Return the [x, y] coordinate for the center point of the cell that contains the specified text.  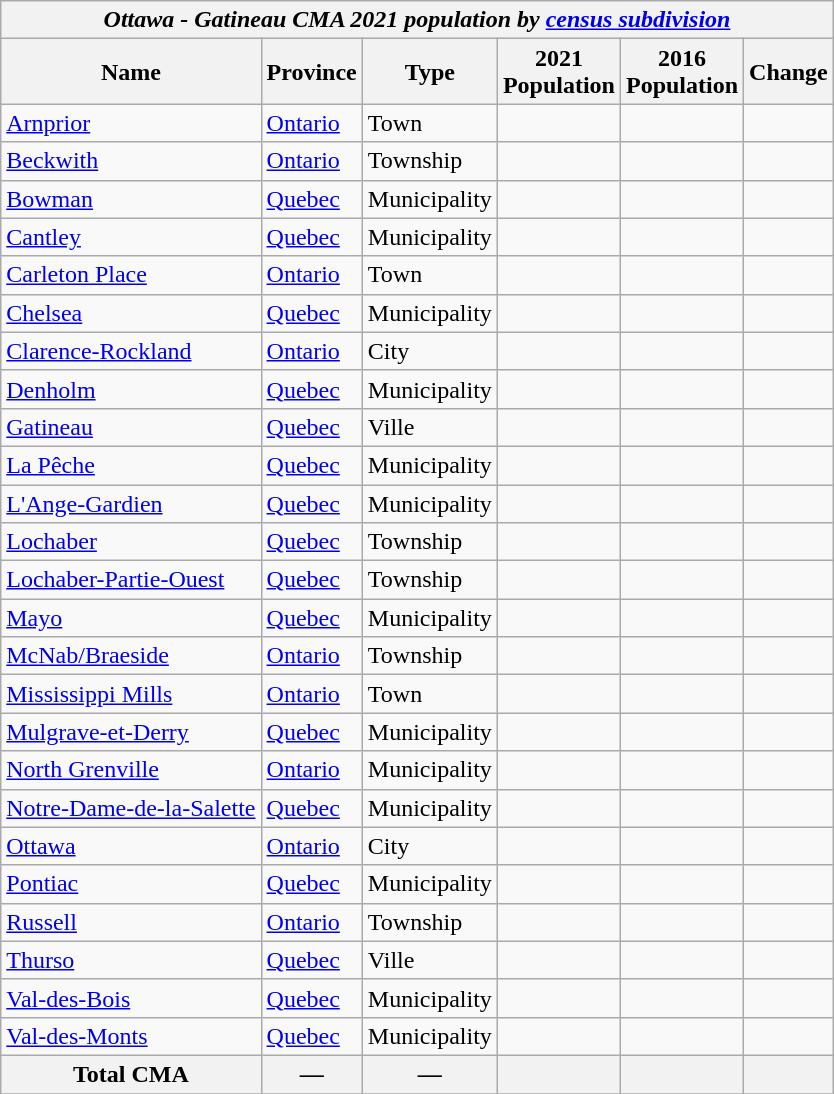
Province [312, 72]
Ottawa [131, 846]
La Pêche [131, 465]
Lochaber-Partie-Ouest [131, 580]
Thurso [131, 960]
Cantley [131, 237]
Val-des-Bois [131, 998]
Gatineau [131, 427]
McNab/Braeside [131, 656]
Mulgrave-et-Derry [131, 732]
Mayo [131, 618]
Bowman [131, 199]
Change [789, 72]
Val-des-Monts [131, 1036]
North Grenville [131, 770]
Pontiac [131, 884]
Ottawa - Gatineau CMA 2021 population by census subdivision [418, 20]
2021Population [558, 72]
Russell [131, 922]
Carleton Place [131, 275]
L'Ange-Gardien [131, 503]
Lochaber [131, 542]
Denholm [131, 389]
Arnprior [131, 123]
Type [430, 72]
Beckwith [131, 161]
Clarence-Rockland [131, 351]
Chelsea [131, 313]
Total CMA [131, 1074]
Mississippi Mills [131, 694]
2016Population [682, 72]
Notre-Dame-de-la-Salette [131, 808]
Name [131, 72]
